Capture the cell that displays the provided text and extract its (x, y) central coordinate. 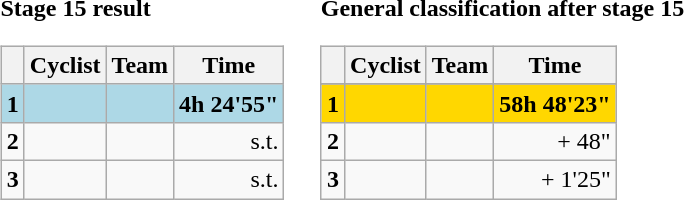
+ 1'25" (555, 179)
4h 24'55" (229, 103)
58h 48'23" (555, 103)
+ 48" (555, 141)
